Find where the given text appears and provide that cell's center as [x, y] coordinate. 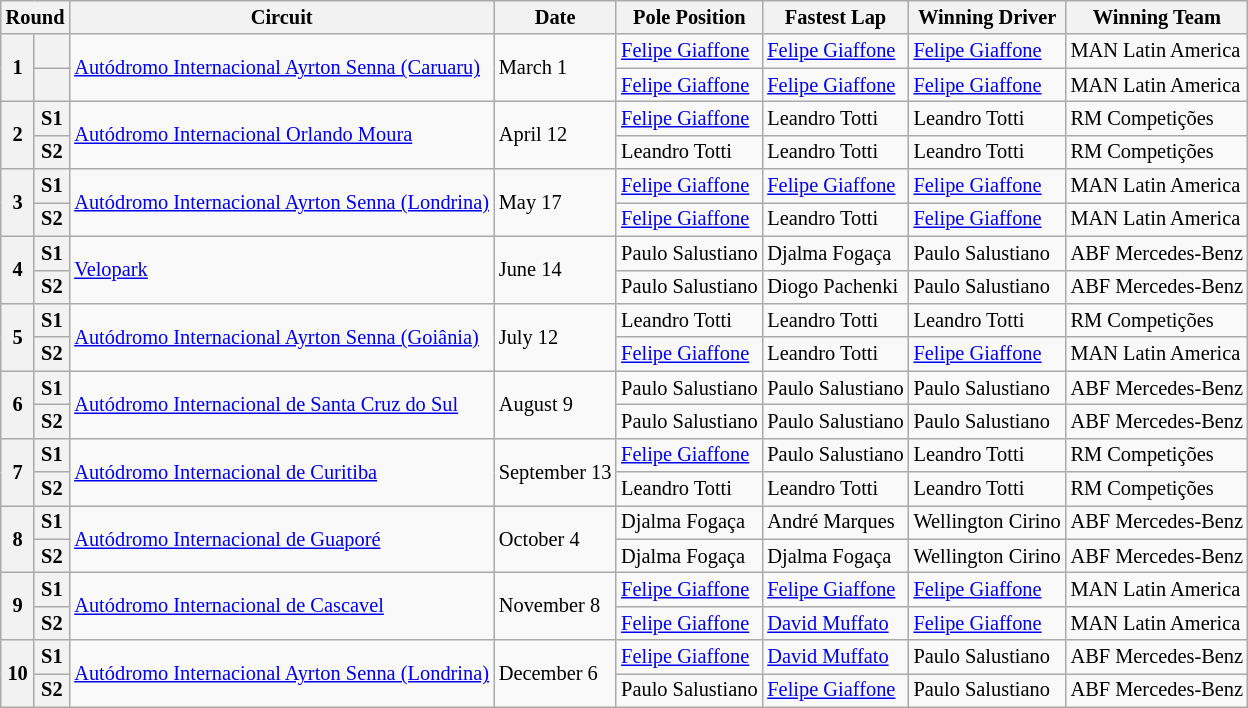
December 6 [555, 674]
Pole Position [689, 17]
7 [18, 472]
Autódromo Internacional Ayrton Senna (Caruaru) [282, 68]
8 [18, 538]
9 [18, 606]
Winning Team [1157, 17]
Autódromo Internacional Ayrton Senna (Goiânia) [282, 336]
1 [18, 68]
July 12 [555, 336]
Winning Driver [988, 17]
Date [555, 17]
Velopark [282, 270]
6 [18, 404]
September 13 [555, 472]
Diogo Pachenki [835, 287]
August 9 [555, 404]
5 [18, 336]
Autódromo Internacional de Cascavel [282, 606]
3 [18, 202]
4 [18, 270]
Round [36, 17]
April 12 [555, 134]
May 17 [555, 202]
Autódromo Internacional de Curitiba [282, 472]
March 1 [555, 68]
André Marques [835, 522]
Autódromo Internacional de Guaporé [282, 538]
June 14 [555, 270]
2 [18, 134]
Fastest Lap [835, 17]
Circuit [282, 17]
November 8 [555, 606]
October 4 [555, 538]
Autódromo Internacional Orlando Moura [282, 134]
Autódromo Internacional de Santa Cruz do Sul [282, 404]
10 [18, 674]
